Return the [x, y] coordinate for the center point of the cell that contains the specified text.  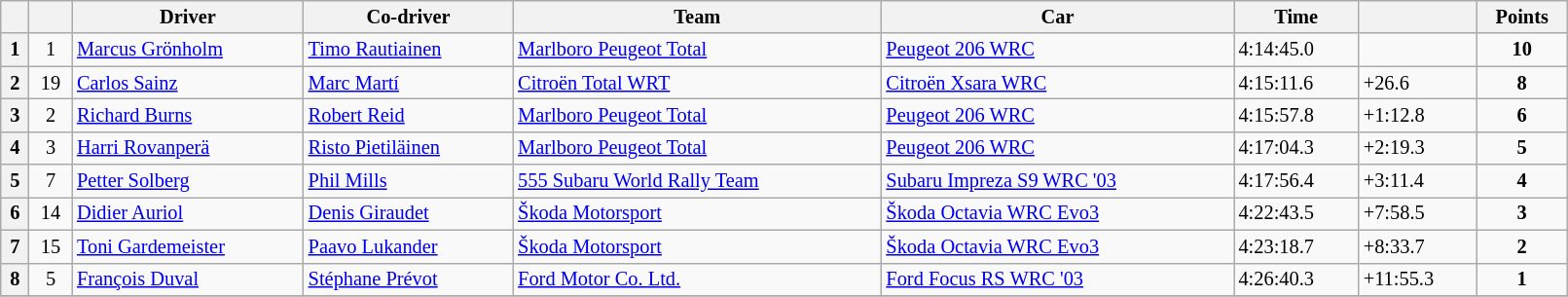
Toni Gardemeister [188, 246]
Phil Mills [409, 181]
Marc Martí [409, 83]
10 [1522, 50]
4:14:45.0 [1296, 50]
François Duval [188, 279]
+11:55.3 [1417, 279]
555 Subaru World Rally Team [697, 181]
Driver [188, 17]
+7:58.5 [1417, 213]
Subaru Impreza S9 WRC '03 [1057, 181]
Ford Motor Co. Ltd. [697, 279]
Petter Solberg [188, 181]
Ford Focus RS WRC '03 [1057, 279]
Denis Giraudet [409, 213]
Team [697, 17]
15 [51, 246]
4:15:11.6 [1296, 83]
+2:19.3 [1417, 148]
+26.6 [1417, 83]
4:15:57.8 [1296, 115]
+3:11.4 [1417, 181]
Robert Reid [409, 115]
Stéphane Prévot [409, 279]
Citroën Total WRT [697, 83]
4:22:43.5 [1296, 213]
Time [1296, 17]
Paavo Lukander [409, 246]
4:26:40.3 [1296, 279]
14 [51, 213]
Marcus Grönholm [188, 50]
Risto Pietiläinen [409, 148]
Harri Rovanperä [188, 148]
Richard Burns [188, 115]
4:17:56.4 [1296, 181]
+1:12.8 [1417, 115]
4:23:18.7 [1296, 246]
Car [1057, 17]
+8:33.7 [1417, 246]
Didier Auriol [188, 213]
Citroën Xsara WRC [1057, 83]
Carlos Sainz [188, 83]
Points [1522, 17]
Timo Rautiainen [409, 50]
4:17:04.3 [1296, 148]
Co-driver [409, 17]
19 [51, 83]
